Scan for the cell matching the given text and deliver its (X, Y) coordinate at center. 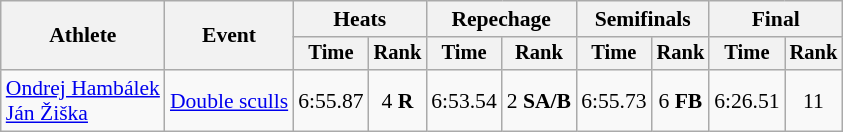
Double sculls (229, 100)
Event (229, 36)
6:53.54 (464, 100)
Heats (360, 19)
Repechage (501, 19)
Athlete (83, 36)
6:26.51 (746, 100)
4 R (398, 100)
6:55.73 (614, 100)
Ondrej HambálekJán Žiška (83, 100)
Final (776, 19)
11 (814, 100)
6 FB (681, 100)
6:55.87 (330, 100)
Semifinals (642, 19)
2 SA/B (539, 100)
